From the cell containing the given text, extract its center point as [X, Y] coordinate. 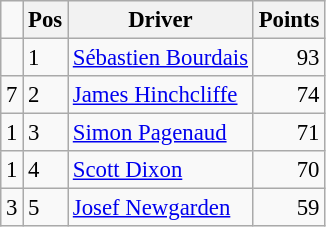
74 [288, 95]
71 [288, 133]
Scott Dixon [161, 170]
4 [46, 170]
5 [46, 208]
Josef Newgarden [161, 208]
Pos [46, 20]
Driver [161, 20]
70 [288, 170]
2 [46, 95]
Points [288, 20]
Sébastien Bourdais [161, 58]
59 [288, 208]
James Hinchcliffe [161, 95]
93 [288, 58]
Simon Pagenaud [161, 133]
7 [12, 95]
